From the cell containing the given text, extract its center point as (X, Y) coordinate. 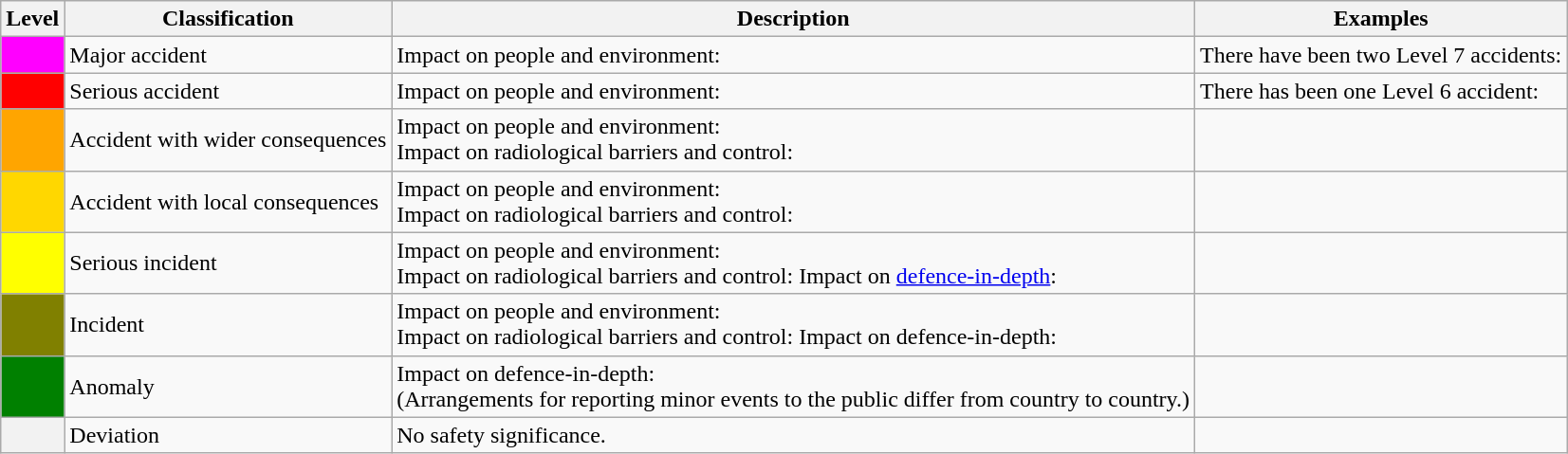
Accident with wider consequences (228, 140)
Major accident (228, 55)
Deviation (228, 435)
Description (793, 19)
Serious accident (228, 91)
Anomaly (228, 387)
Examples (1381, 19)
Impact on defence-in-depth: (Arrangements for reporting minor events to the public differ from country to country.) (793, 387)
Level (32, 19)
There have been two Level 7 accidents: (1381, 55)
Classification (228, 19)
There has been one Level 6 accident: (1381, 91)
Incident (228, 324)
Accident with local consequences (228, 201)
No safety significance. (793, 435)
Serious incident (228, 263)
